Detect which cell encompasses the target text, then output its [X, Y] center coordinate. 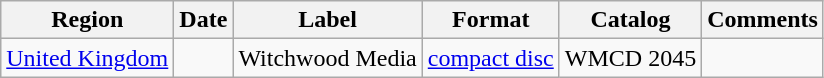
United Kingdom [88, 58]
Catalog [630, 20]
Witchwood Media [328, 58]
Date [204, 20]
Label [328, 20]
Format [490, 20]
Comments [763, 20]
WMCD 2045 [630, 58]
compact disc [490, 58]
Region [88, 20]
